Return the (X, Y) coordinate for the center point of the cell that contains the specified text.  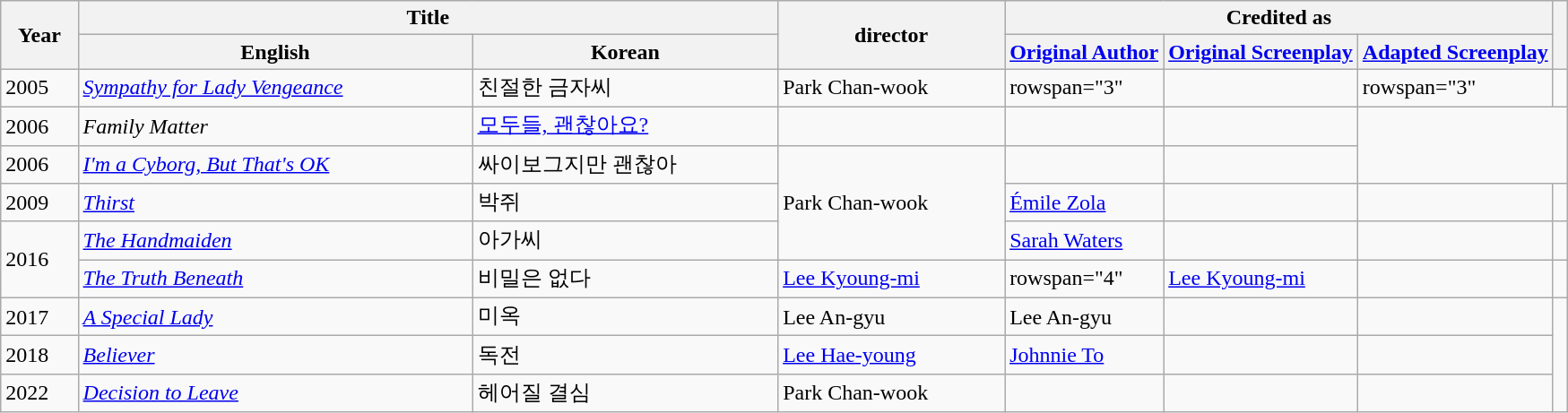
English (275, 52)
The Truth Beneath (275, 280)
Family Matter (275, 125)
Title (429, 18)
헤어질 결심 (626, 392)
Korean (626, 52)
아가씨 (626, 240)
Believer (275, 355)
2005 (39, 88)
2009 (39, 202)
Adapted Screenplay (1455, 52)
Year (39, 35)
독전 (626, 355)
모두들, 괜찮아요? (626, 125)
Sarah Waters (1085, 240)
Decision to Leave (275, 392)
박쥐 (626, 202)
director (891, 35)
2017 (39, 317)
비밀은 없다 (626, 280)
친절한 금자씨 (626, 88)
A Special Lady (275, 317)
2018 (39, 355)
Johnnie To (1085, 355)
Original Author (1085, 52)
Thirst (275, 202)
Credited as (1279, 18)
Émile Zola (1085, 202)
Sympathy for Lady Vengeance (275, 88)
rowspan="4" (1085, 280)
2016 (39, 260)
Lee Hae-young (891, 355)
2022 (39, 392)
I'm a Cyborg, But That's OK (275, 165)
싸이보그지만 괜찮아 (626, 165)
미옥 (626, 317)
Original Screenplay (1260, 52)
The Handmaiden (275, 240)
